Output the [X, Y] coordinate of the center of the cell containing the given text.  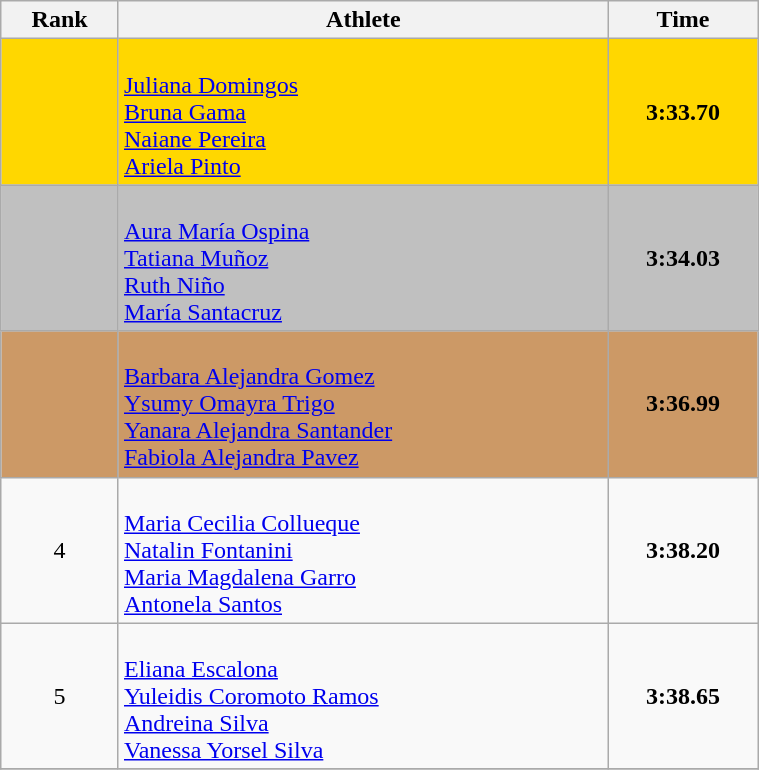
5 [60, 696]
3:36.99 [682, 404]
Aura María OspinaTatiana MuñozRuth NiñoMaría Santacruz [363, 258]
Rank [60, 20]
Maria Cecilia ColluequeNatalin FontaniniMaria Magdalena GarroAntonela Santos [363, 550]
3:33.70 [682, 112]
Athlete [363, 20]
4 [60, 550]
3:34.03 [682, 258]
Eliana EscalonaYuleidis Coromoto RamosAndreina SilvaVanessa Yorsel Silva [363, 696]
Time [682, 20]
3:38.20 [682, 550]
Barbara Alejandra GomezYsumy Omayra TrigoYanara Alejandra SantanderFabiola Alejandra Pavez [363, 404]
Juliana DomingosBruna GamaNaiane PereiraAriela Pinto [363, 112]
3:38.65 [682, 696]
